Scan for the cell matching the given text and deliver its [x, y] coordinate at center. 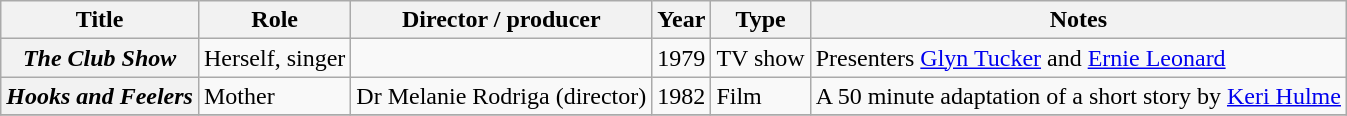
Hooks and Feelers [100, 96]
1982 [682, 96]
Herself, singer [274, 58]
Year [682, 20]
Director / producer [502, 20]
Mother [274, 96]
Role [274, 20]
Title [100, 20]
Dr Melanie Rodriga (director) [502, 96]
TV show [760, 58]
Presenters Glyn Tucker and Ernie Leonard [1078, 58]
Notes [1078, 20]
1979 [682, 58]
Type [760, 20]
The Club Show [100, 58]
A 50 minute adaptation of a short story by Keri Hulme [1078, 96]
Film [760, 96]
